Return the [X, Y] coordinate for the center point of the cell that contains the specified text.  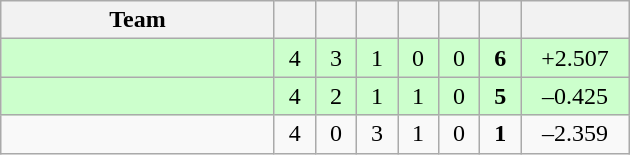
5 [500, 96]
2 [336, 96]
6 [500, 58]
–0.425 [576, 96]
+2.507 [576, 58]
–2.359 [576, 134]
Team [138, 20]
